Search for the cell housing the specified text and yield its (X, Y) center coordinate. 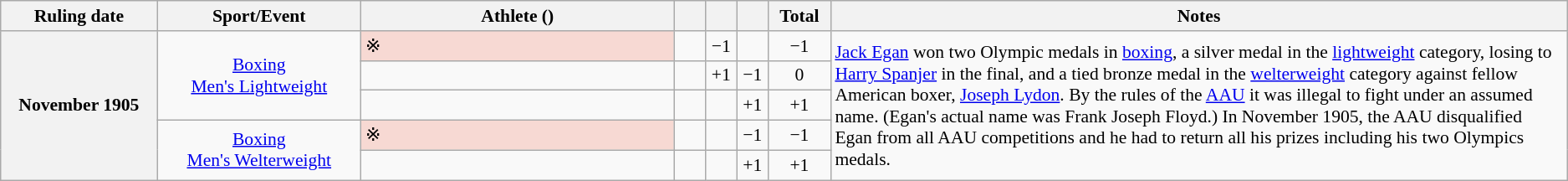
0 (799, 75)
BoxingMen's Lightweight (259, 75)
November 1905 (79, 106)
BoxingMen's Welterweight (259, 151)
Ruling date (79, 16)
Notes (1198, 16)
Sport/Event (259, 16)
Athlete () (518, 16)
Total (799, 16)
